Pinpoint the cell where the given text exists, returning its (x, y) midpoint coordinate. 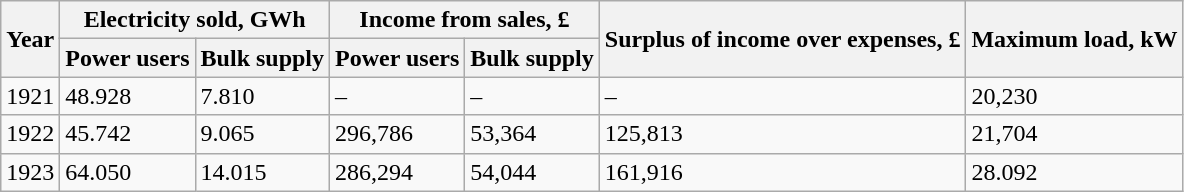
54,044 (532, 172)
45.742 (128, 134)
64.050 (128, 172)
1921 (30, 96)
Maximum load, kW (1074, 39)
28.092 (1074, 172)
21,704 (1074, 134)
14.015 (262, 172)
296,786 (398, 134)
Electricity sold, GWh (195, 20)
7.810 (262, 96)
20,230 (1074, 96)
125,813 (782, 134)
Income from sales, £ (465, 20)
1923 (30, 172)
161,916 (782, 172)
48.928 (128, 96)
Year (30, 39)
Surplus of income over expenses, £ (782, 39)
9.065 (262, 134)
286,294 (398, 172)
53,364 (532, 134)
1922 (30, 134)
